From the cell containing the given text, extract its center point as (x, y) coordinate. 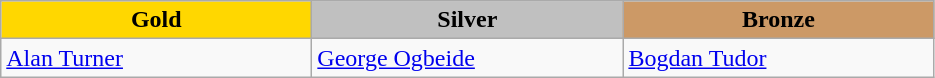
George Ogbeide (468, 58)
Bogdan Tudor (778, 58)
Alan Turner (156, 58)
Bronze (778, 20)
Gold (156, 20)
Silver (468, 20)
